Search for the cell housing the specified text and yield its [x, y] center coordinate. 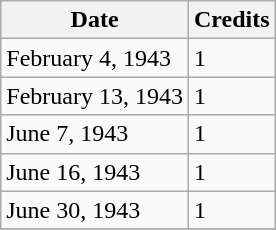
June 7, 1943 [95, 134]
June 16, 1943 [95, 172]
Credits [232, 20]
February 4, 1943 [95, 58]
June 30, 1943 [95, 210]
Date [95, 20]
February 13, 1943 [95, 96]
